Determine the (X, Y) coordinate at the center of the cell enclosing the given text.  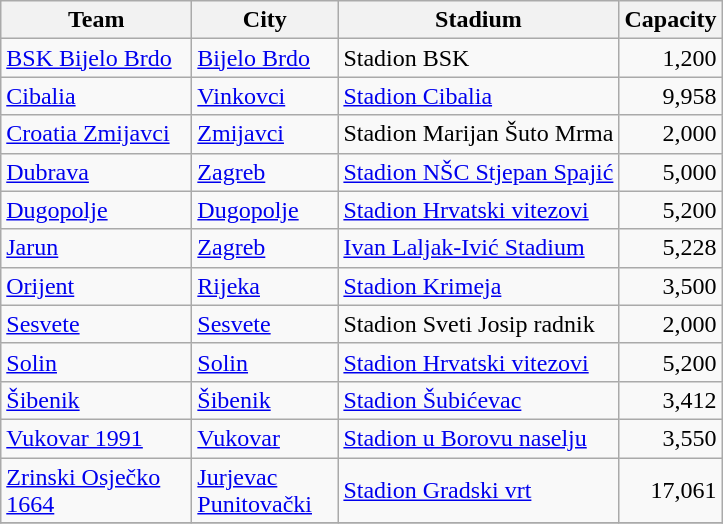
Cibalia (96, 96)
Croatia Zmijavci (96, 134)
Stadion BSK (478, 58)
17,061 (670, 490)
Vinkovci (265, 96)
1,200 (670, 58)
Bijelo Brdo (265, 58)
Stadion Sveti Josip radnik (478, 324)
Stadion Marijan Šuto Mrma (478, 134)
Zmijavci (265, 134)
City (265, 20)
3,550 (670, 438)
Stadion NŠC Stjepan Spajić (478, 172)
Capacity (670, 20)
Jurjevac Punitovački (265, 490)
Team (96, 20)
Stadion Šubićevac (478, 400)
3,500 (670, 286)
9,958 (670, 96)
5,228 (670, 248)
Dubrava (96, 172)
Stadion Gradski vrt (478, 490)
Vukovar 1991 (96, 438)
Jarun (96, 248)
5,000 (670, 172)
Orijent (96, 286)
Stadium (478, 20)
Vukovar (265, 438)
BSK Bijelo Brdo (96, 58)
Stadion u Borovu naselju (478, 438)
3,412 (670, 400)
Stadion Krimeja (478, 286)
Ivan Laljak-Ivić Stadium (478, 248)
Rijeka (265, 286)
Stadion Cibalia (478, 96)
Zrinski Osječko 1664 (96, 490)
